Search for the cell housing the specified text and yield its [X, Y] center coordinate. 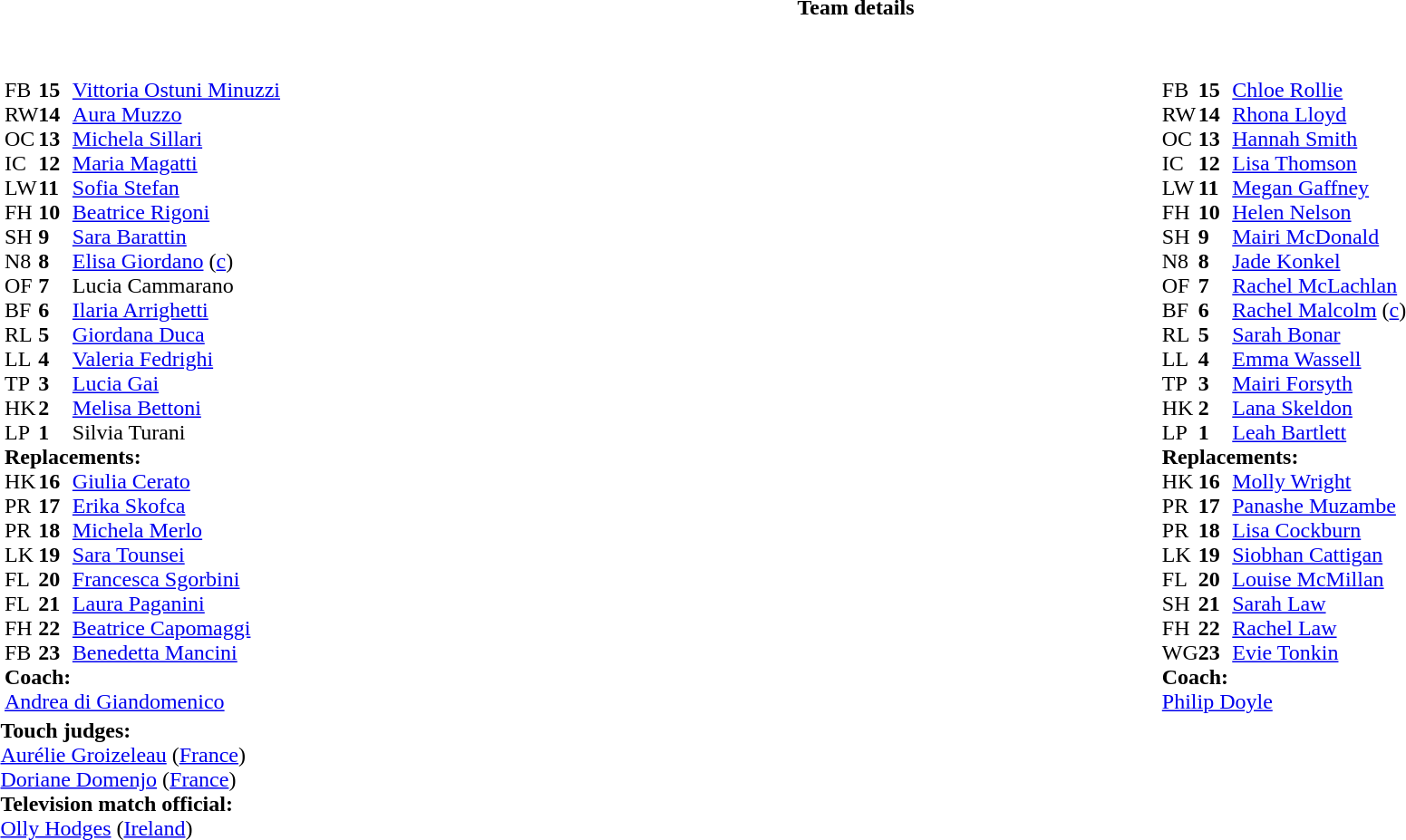
Melisa Bettoni [176, 408]
Mairi Forsyth [1319, 384]
Maria Magatti [176, 163]
Leah Bartlett [1319, 433]
Ilaria Arrighetti [176, 310]
Valeria Fedrighi [176, 359]
Erika Skofca [176, 506]
Lucia Cammarano [176, 286]
Beatrice Rigoni [176, 212]
Molly Wright [1319, 482]
Silvia Turani [176, 433]
Michela Sillari [176, 140]
Beatrice Capomaggi [176, 629]
Michela Merlo [176, 531]
Francesca Sgorbini [176, 580]
Lana Skeldon [1319, 408]
Elisa Giordano (c) [176, 261]
Evie Tonkin [1319, 652]
Jade Konkel [1319, 261]
Lisa Cockburn [1319, 531]
Chloe Rollie [1319, 91]
Siobhan Cattigan [1319, 555]
Philip Doyle [1284, 701]
Rachel Malcolm (c) [1319, 310]
Rhona Lloyd [1319, 114]
Louise McMillan [1319, 580]
Giulia Cerato [176, 482]
Megan Gaffney [1319, 188]
Mairi McDonald [1319, 237]
Andrea di Giandomenico [142, 701]
Aura Muzzo [176, 114]
Helen Nelson [1319, 212]
Rachel Law [1319, 629]
Lucia Gai [176, 384]
Hannah Smith [1319, 140]
Sara Tounsei [176, 555]
Lisa Thomson [1319, 163]
Sofia Stefan [176, 188]
Laura Paganini [176, 603]
Sarah Law [1319, 603]
Sarah Bonar [1319, 335]
Sara Barattin [176, 237]
Emma Wassell [1319, 359]
Rachel McLachlan [1319, 286]
Giordana Duca [176, 335]
Vittoria Ostuni Minuzzi [176, 91]
Benedetta Mancini [176, 652]
Panashe Muzambe [1319, 506]
WG [1180, 652]
